Search for the cell housing the specified text and yield its [x, y] center coordinate. 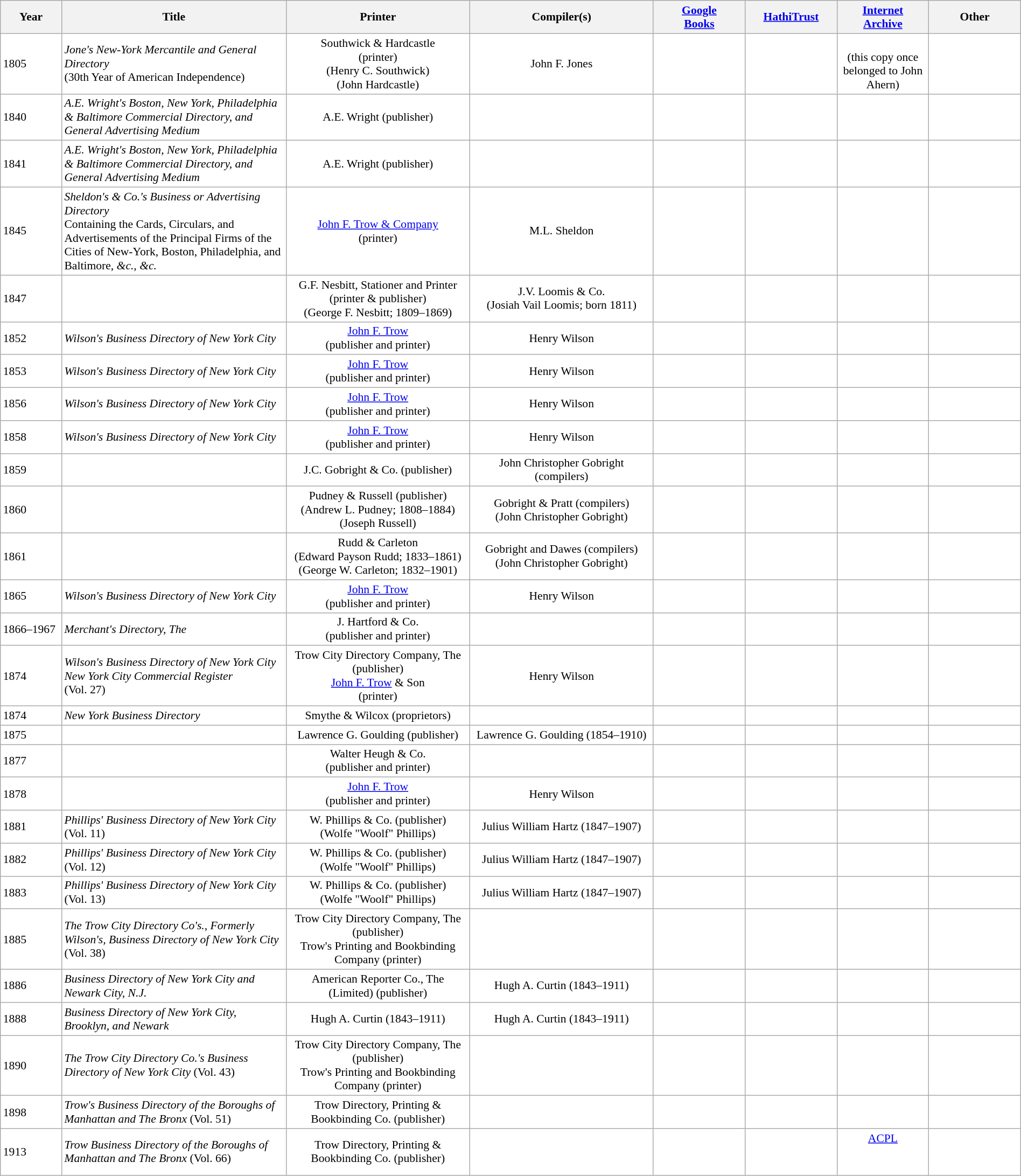
1866–1967 [31, 629]
Jone's New-York Mercantile and General Directory(30th Year of American Independence) [173, 64]
1882 [31, 860]
Gobright & Pratt (compilers)(John Christopher Gobright) [561, 510]
1888 [31, 1019]
The Trow City Directory Co's., Formerly Wilson's, Business Directory of New York City (Vol. 38) [173, 940]
Gobright and Dawes (compilers)(John Christopher Gobright) [561, 557]
1841 [31, 164]
M.L. Sheldon [561, 232]
1859 [31, 470]
Lawrence G. Goulding (1854–1910) [561, 735]
John Christopher Gobright (compilers) [561, 470]
Year [31, 17]
1881 [31, 826]
John F. Trow & Company(printer) [378, 232]
Printer [378, 17]
J.C. Gobright & Co. (publisher) [378, 470]
1877 [31, 761]
Phillips' Business Directory of New York City (Vol. 11) [173, 826]
American Reporter Co., The (Limited) (publisher) [378, 986]
Title [173, 17]
New York Business Directory [173, 716]
Pudney & Russell (publisher)(Andrew L. Pudney; 1808–1884)(Joseph Russell) [378, 510]
1898 [31, 1112]
Trow City Directory Company, The (publisher)John F. Trow & Son(printer) [378, 676]
The Trow City Directory Co.'s Business Directory of New York City (Vol. 43) [173, 1066]
G.F. Nesbitt, Stationer and Printer(printer & publisher)(George F. Nesbitt; 1809–1869) [378, 298]
1858 [31, 437]
1913 [31, 1152]
Compiler(s) [561, 17]
Southwick & Hardcastle(printer)(Henry C. Southwick)(John Hardcastle) [378, 64]
John F. Jones [561, 64]
1861 [31, 557]
1886 [31, 986]
Lawrence G. Goulding (publisher) [378, 735]
J.V. Loomis & Co.(Josiah Vail Loomis; born 1811) [561, 298]
HathiTrust [791, 17]
Trow's Business Directory of the Boroughs of Manhattan and The Bronx (Vol. 51) [173, 1112]
1860 [31, 510]
1847 [31, 298]
1875 [31, 735]
Wilson's Business Directory of New York CityNew York City Commercial Register(Vol. 27) [173, 676]
Merchant's Directory, The [173, 629]
1885 [31, 940]
1883 [31, 892]
Walter Heugh & Co.(publisher and printer) [378, 761]
Other [975, 17]
Business Directory of New York City and Newark City, N.J. [173, 986]
Phillips' Business Directory of New York City (Vol. 12) [173, 860]
Business Directory of New York City, Brooklyn, and Newark [173, 1019]
Phillips' Business Directory of New York City (Vol. 13) [173, 892]
J. Hartford & Co.(publisher and printer) [378, 629]
1853 [31, 372]
Trow Business Directory of the Boroughs of Manhattan and The Bronx (Vol. 66) [173, 1152]
1878 [31, 794]
ACPL [883, 1152]
1805 [31, 64]
Rudd & Carleton(Edward Payson Rudd; 1833–1861)(George W. Carleton; 1832–1901) [378, 557]
Smythe & Wilcox (proprietors) [378, 716]
InternetArchive [883, 17]
1856 [31, 404]
1845 [31, 232]
1852 [31, 338]
1865 [31, 596]
GoogleBooks [699, 17]
1890 [31, 1066]
1840 [31, 117]
(this copy once belonged to John Ahern) [883, 64]
